Detect which cell encompasses the target text, then output its [X, Y] center coordinate. 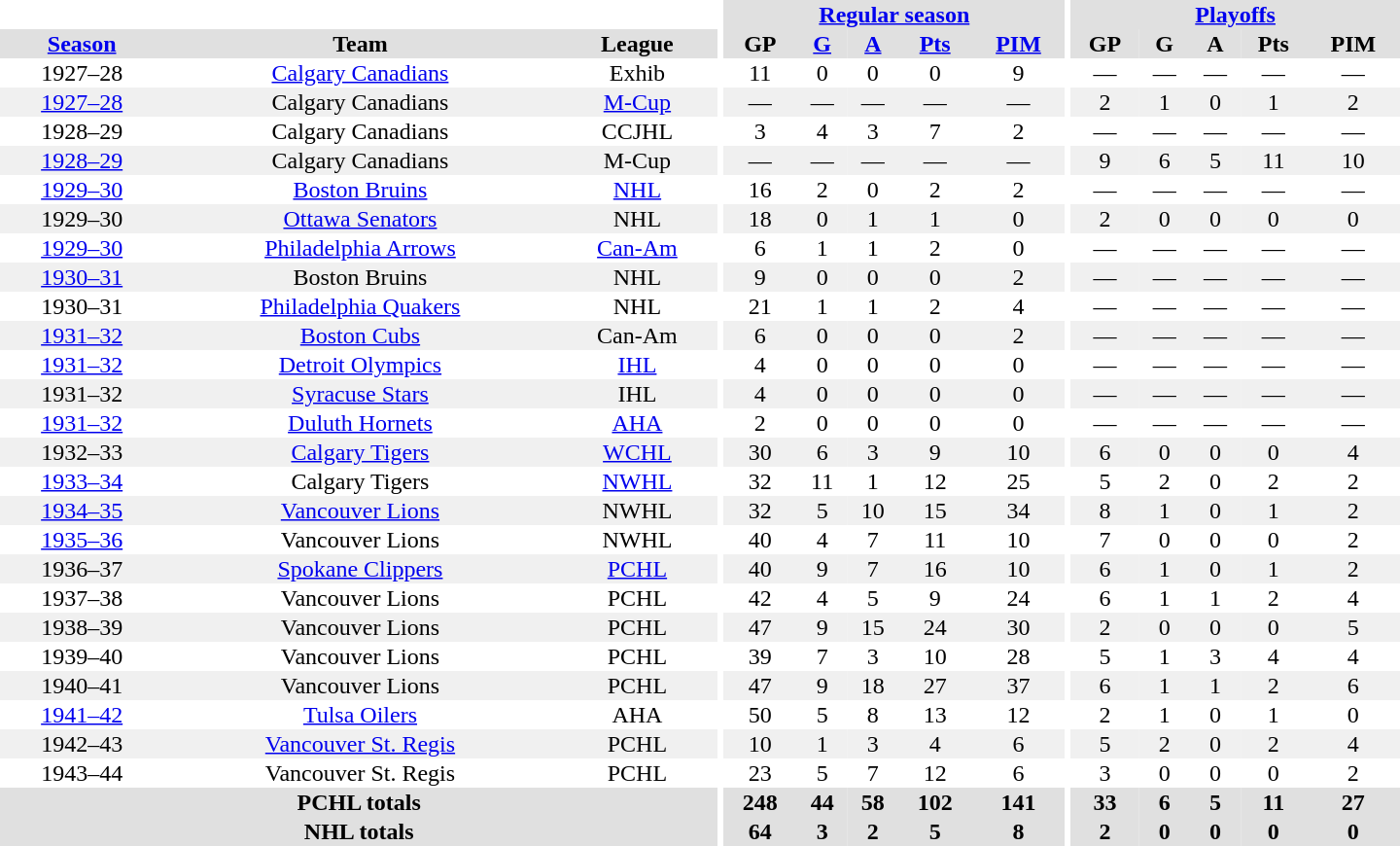
1941–42 [82, 715]
1943–44 [82, 773]
33 [1104, 802]
Exhib [638, 73]
37 [1018, 686]
PCHL totals [359, 802]
13 [935, 715]
102 [935, 802]
Philadelphia Quakers [360, 306]
CCJHL [638, 131]
Philadelphia Arrows [360, 248]
44 [822, 802]
248 [760, 802]
64 [760, 831]
Ottawa Senators [360, 219]
1940–41 [82, 686]
Team [360, 44]
Regular season [894, 15]
25 [1018, 481]
58 [873, 802]
Spokane Clippers [360, 569]
21 [760, 306]
42 [760, 598]
League [638, 44]
WCHL [638, 452]
Season [82, 44]
1942–43 [82, 744]
34 [1018, 511]
1932–33 [82, 452]
50 [760, 715]
1934–35 [82, 511]
23 [760, 773]
1938–39 [82, 627]
1935–36 [82, 540]
Tulsa Oilers [360, 715]
Syracuse Stars [360, 394]
1937–38 [82, 598]
1936–37 [82, 569]
28 [1018, 656]
Playoffs [1235, 15]
39 [760, 656]
1939–40 [82, 656]
Boston Cubs [360, 335]
NHL totals [359, 831]
1933–34 [82, 481]
Duluth Hornets [360, 423]
Detroit Olympics [360, 365]
141 [1018, 802]
